Search for the cell housing the specified text and yield its (x, y) center coordinate. 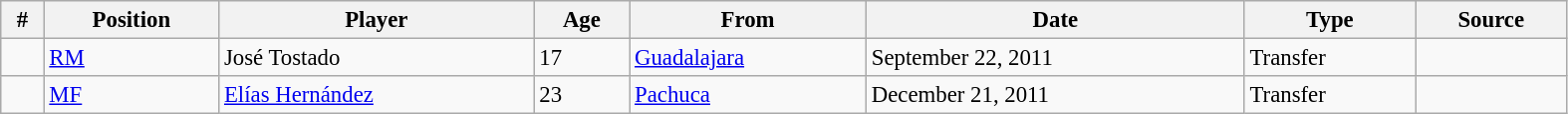
17 (582, 58)
Elías Hernández (377, 95)
From (748, 20)
José Tostado (377, 58)
Source (1491, 20)
December 21, 2011 (1056, 95)
23 (582, 95)
Type (1329, 20)
Player (377, 20)
Age (582, 20)
MF (131, 95)
Pachuca (748, 95)
Position (131, 20)
# (22, 20)
Date (1056, 20)
RM (131, 58)
Guadalajara (748, 58)
September 22, 2011 (1056, 58)
